Pinpoint the cell where the given text exists, returning its (X, Y) midpoint coordinate. 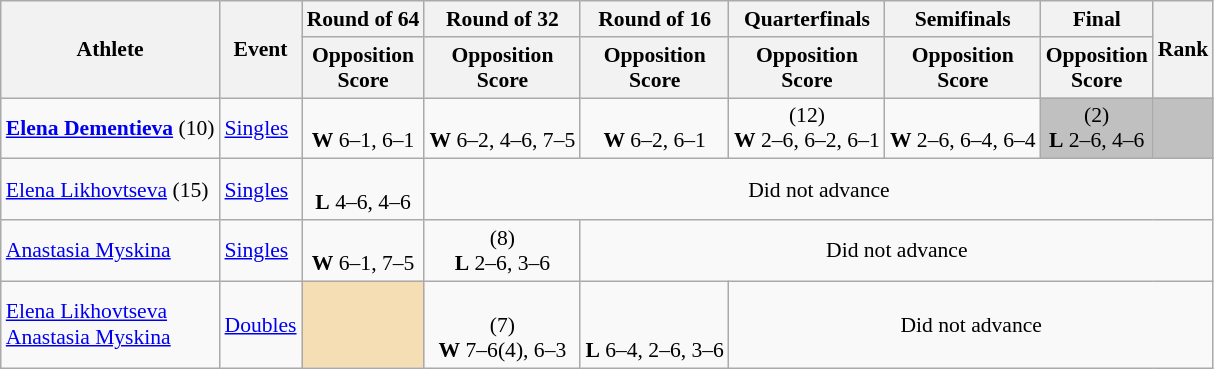
W 2–6, 6–4, 6–4 (963, 128)
L 4–6, 4–6 (364, 190)
Athlete (110, 50)
Elena Dementieva (10) (110, 128)
Elena Likhovtseva (15) (110, 190)
Round of 32 (502, 19)
L 6–4, 2–6, 3–6 (654, 324)
Elena LikhovtsevaAnastasia Myskina (110, 324)
Final (1097, 19)
Round of 16 (654, 19)
(12)W 2–6, 6–2, 6–1 (807, 128)
Event (261, 50)
Anastasia Myskina (110, 250)
W 6–1, 7–5 (364, 250)
(7)W 7–6(4), 6–3 (502, 324)
W 6–1, 6–1 (364, 128)
Quarterfinals (807, 19)
Round of 64 (364, 19)
W 6–2, 4–6, 7–5 (502, 128)
Rank (1184, 50)
Semifinals (963, 19)
Doubles (261, 324)
(8)L 2–6, 3–6 (502, 250)
(2)L 2–6, 4–6 (1097, 128)
W 6–2, 6–1 (654, 128)
